Search for the cell housing the specified text and yield its [x, y] center coordinate. 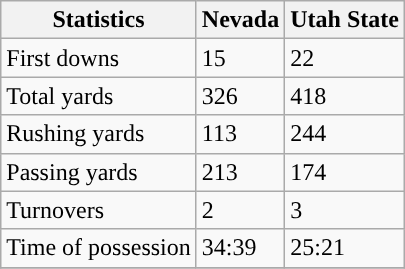
Total yards [99, 96]
Statistics [99, 20]
2 [240, 210]
418 [345, 96]
174 [345, 172]
3 [345, 210]
Utah State [345, 20]
Rushing yards [99, 134]
326 [240, 96]
First downs [99, 58]
Turnovers [99, 210]
34:39 [240, 248]
Time of possession [99, 248]
Nevada [240, 20]
25:21 [345, 248]
113 [240, 134]
Passing yards [99, 172]
213 [240, 172]
22 [345, 58]
15 [240, 58]
244 [345, 134]
